Capture the cell that displays the provided text and extract its [x, y] central coordinate. 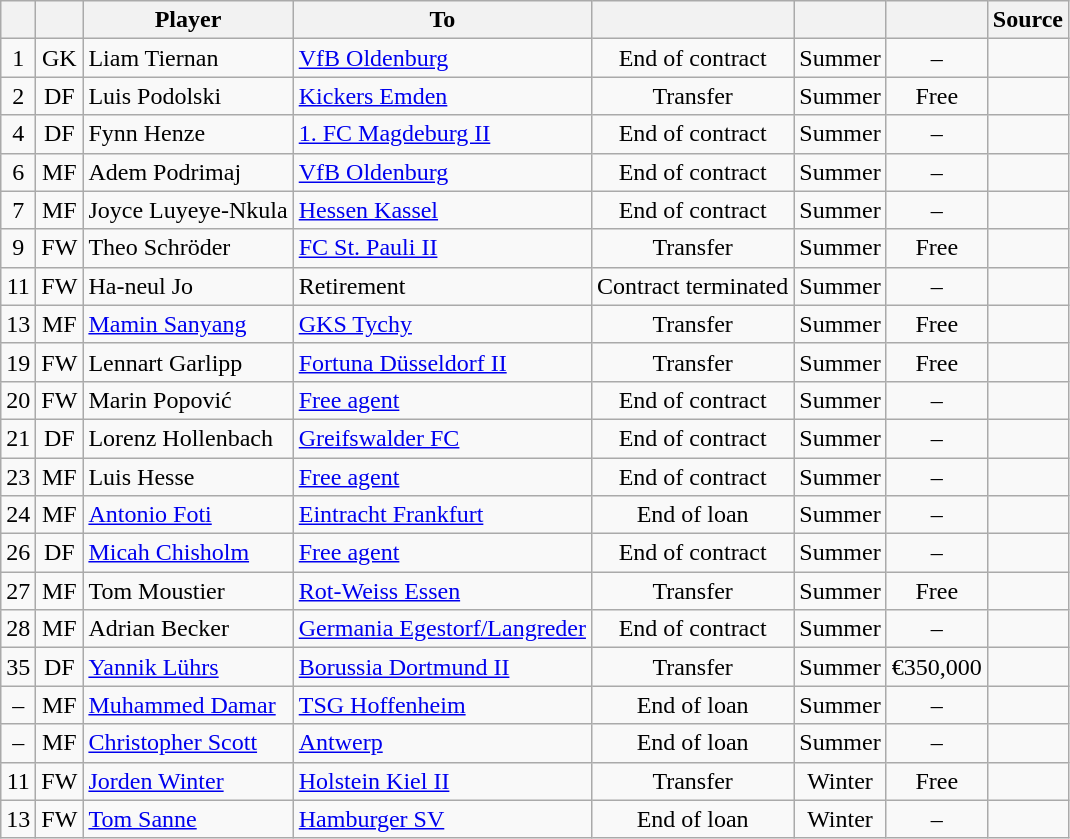
Player [188, 20]
Antwerp [442, 743]
Tom Sanne [188, 819]
Holstein Kiel II [442, 781]
6 [18, 172]
TSG Hoffenheim [442, 705]
1. FC Magdeburg II [442, 134]
Muhammed Damar [188, 705]
Rot-Weiss Essen [442, 591]
Theo Schröder [188, 248]
Jorden Winter [188, 781]
4 [18, 134]
Fortuna Düsseldorf II [442, 362]
Marin Popović [188, 400]
20 [18, 400]
GKS Tychy [442, 324]
Tom Moustier [188, 591]
Antonio Foti [188, 515]
Hamburger SV [442, 819]
28 [18, 629]
21 [18, 438]
23 [18, 477]
27 [18, 591]
Christopher Scott [188, 743]
Adrian Becker [188, 629]
19 [18, 362]
Hessen Kassel [442, 210]
Ha-neul Jo [188, 286]
Luis Hesse [188, 477]
Fynn Henze [188, 134]
Micah Chisholm [188, 553]
2 [18, 96]
Greifswalder FC [442, 438]
Luis Podolski [188, 96]
26 [18, 553]
7 [18, 210]
Borussia Dortmund II [442, 667]
GK [60, 58]
24 [18, 515]
Lennart Garlipp [188, 362]
Source [1028, 20]
Contract terminated [692, 286]
Kickers Emden [442, 96]
Eintracht Frankfurt [442, 515]
Germania Egestorf/Langreder [442, 629]
Liam Tiernan [188, 58]
Lorenz Hollenbach [188, 438]
Adem Podrimaj [188, 172]
Mamin Sanyang [188, 324]
Yannik Lührs [188, 667]
€350,000 [936, 667]
35 [18, 667]
To [442, 20]
Joyce Luyeye-Nkula [188, 210]
Retirement [442, 286]
FC St. Pauli II [442, 248]
1 [18, 58]
9 [18, 248]
